From the cell containing the given text, extract its center point as (X, Y) coordinate. 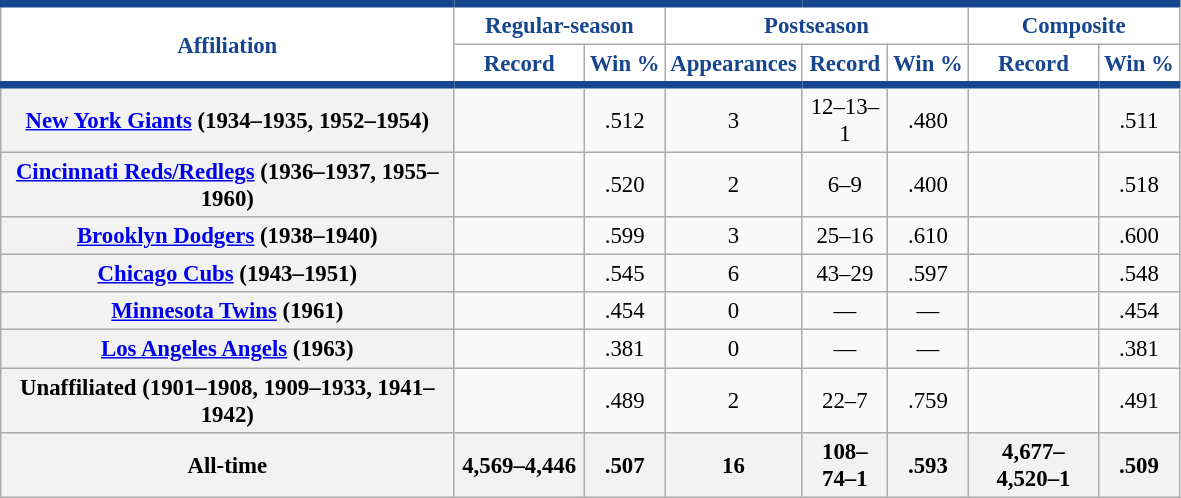
.610 (928, 236)
.548 (1139, 274)
.512 (624, 119)
Postseason (816, 24)
.600 (1139, 236)
.491 (1139, 400)
16 (734, 464)
.597 (928, 274)
.507 (624, 464)
4,677–4,520–1 (1034, 464)
.593 (928, 464)
Minnesota Twins (1961) (228, 311)
Affiliation (228, 44)
12–13–1 (845, 119)
6 (734, 274)
All-time (228, 464)
.509 (1139, 464)
Cincinnati Reds/Redlegs (1936–1937, 1955–1960) (228, 186)
22–7 (845, 400)
.545 (624, 274)
43–29 (845, 274)
4,569–4,446 (520, 464)
.520 (624, 186)
.599 (624, 236)
.511 (1139, 119)
Unaffiliated (1901–1908, 1909–1933, 1941–1942) (228, 400)
New York Giants (1934–1935, 1952–1954) (228, 119)
Appearances (734, 66)
Los Angeles Angels (1963) (228, 349)
.400 (928, 186)
.480 (928, 119)
.518 (1139, 186)
Regular-season (560, 24)
Chicago Cubs (1943–1951) (228, 274)
6–9 (845, 186)
Brooklyn Dodgers (1938–1940) (228, 236)
.489 (624, 400)
.759 (928, 400)
25–16 (845, 236)
108–74–1 (845, 464)
Composite (1074, 24)
